Pinpoint the cell where the given text exists, returning its [x, y] midpoint coordinate. 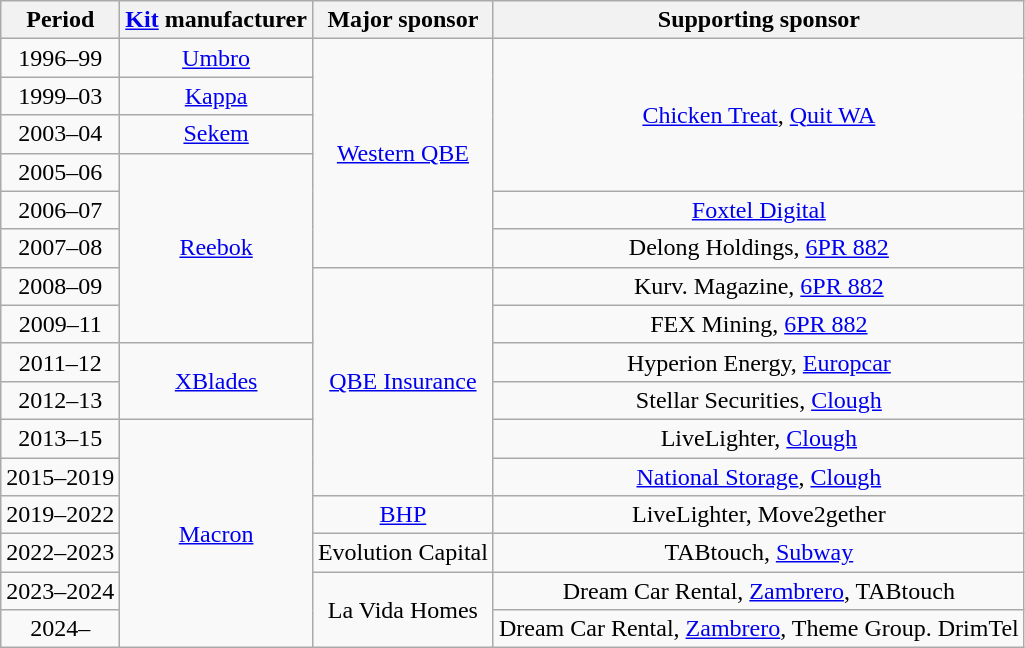
Stellar Securities, Clough [758, 400]
2019–2022 [60, 515]
Supporting sponsor [758, 20]
2023–2024 [60, 591]
Hyperion Energy, Europcar [758, 362]
Kappa [216, 96]
Kurv. Magazine, 6PR 882 [758, 286]
FEX Mining, 6PR 882 [758, 324]
BHP [402, 515]
Major sponsor [402, 20]
Macron [216, 533]
Reebok [216, 248]
2003–04 [60, 134]
Delong Holdings, 6PR 882 [758, 248]
2013–15 [60, 438]
Kit manufacturer [216, 20]
2024– [60, 629]
Dream Car Rental, Zambrero, TABtouch [758, 591]
Evolution Capital [402, 553]
1999–03 [60, 96]
Umbro [216, 58]
QBE Insurance [402, 381]
2011–12 [60, 362]
2009–11 [60, 324]
2006–07 [60, 210]
2005–06 [60, 172]
2012–13 [60, 400]
Western QBE [402, 153]
Period [60, 20]
2008–09 [60, 286]
2007–08 [60, 248]
Chicken Treat, Quit WA [758, 115]
National Storage, Clough [758, 477]
2015–2019 [60, 477]
LiveLighter, Move2gether [758, 515]
Dream Car Rental, Zambrero, Theme Group. DrimTel [758, 629]
Foxtel Digital [758, 210]
La Vida Homes [402, 610]
LiveLighter, Clough [758, 438]
TABtouch, Subway [758, 553]
XBlades [216, 381]
Sekem [216, 134]
2022–2023 [60, 553]
1996–99 [60, 58]
